Capture the cell that displays the provided text and extract its (X, Y) central coordinate. 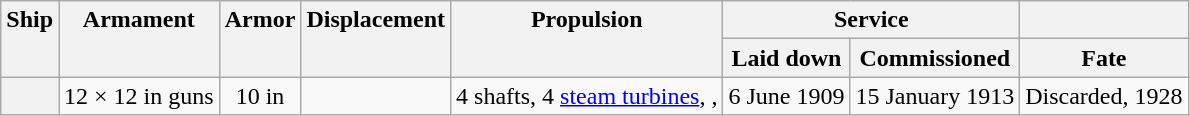
Service (872, 20)
4 shafts, 4 steam turbines, , (587, 96)
Ship (30, 39)
6 June 1909 (786, 96)
12 × 12 in guns (140, 96)
10 in (260, 96)
Commissioned (935, 58)
Fate (1104, 58)
15 January 1913 (935, 96)
Armor (260, 39)
Armament (140, 39)
Discarded, 1928 (1104, 96)
Propulsion (587, 39)
Displacement (376, 39)
Laid down (786, 58)
